Output the (X, Y) coordinate of the center of the cell containing the given text.  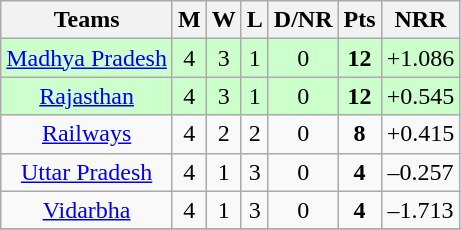
W (224, 20)
Vidarbha (87, 210)
–0.257 (420, 172)
Teams (87, 20)
L (254, 20)
M (189, 20)
+0.415 (420, 134)
–1.713 (420, 210)
+0.545 (420, 96)
Madhya Pradesh (87, 58)
Railways (87, 134)
8 (360, 134)
Rajasthan (87, 96)
+1.086 (420, 58)
Pts (360, 20)
D/NR (303, 20)
NRR (420, 20)
Uttar Pradesh (87, 172)
